Identify which cell holds the provided text, then report its [x, y] central coordinate. 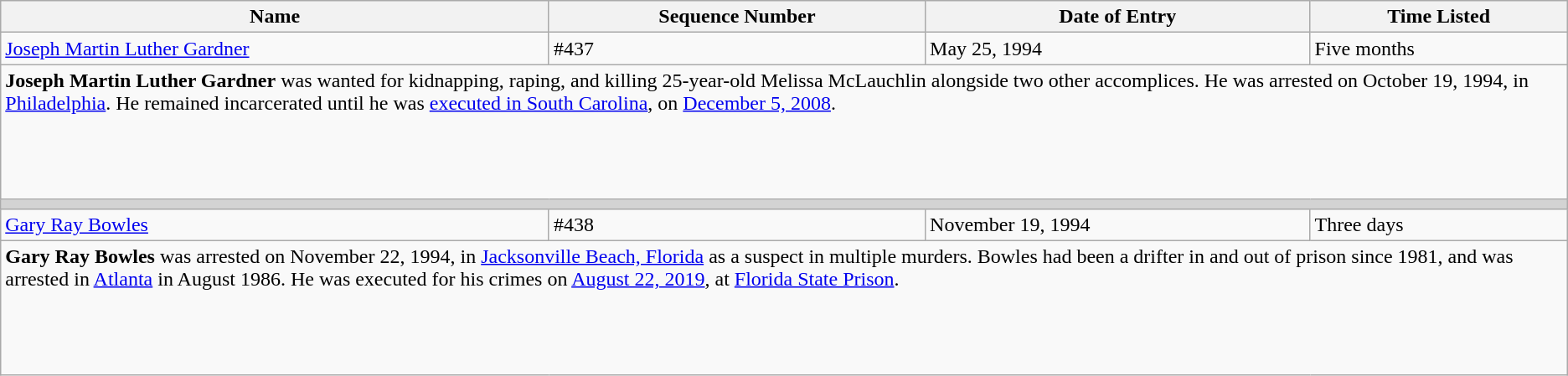
Date of Entry [1117, 17]
May 25, 1994 [1117, 49]
Sequence Number [737, 17]
#437 [737, 49]
Time Listed [1439, 17]
#438 [737, 224]
Five months [1439, 49]
Gary Ray Bowles [275, 224]
Name [275, 17]
November 19, 1994 [1117, 224]
Three days [1439, 224]
Joseph Martin Luther Gardner [275, 49]
